Determine the [x, y] coordinate at the center of the cell enclosing the given text.  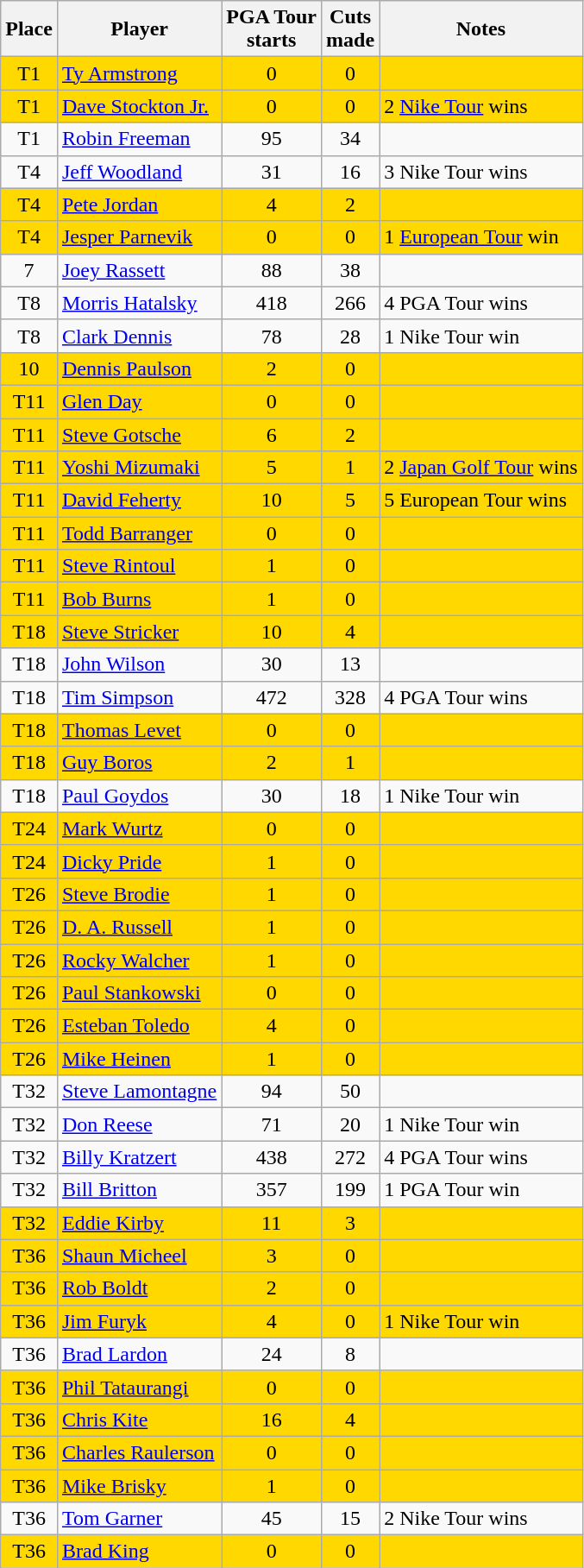
Jim Furyk [139, 1321]
Mike Brisky [139, 1485]
2 Japan Golf Tour wins [481, 468]
Mark Wurtz [139, 828]
Eddie Kirby [139, 1223]
Thomas Levet [139, 730]
266 [350, 303]
31 [272, 172]
Charles Raulerson [139, 1452]
Billy Kratzert [139, 1157]
438 [272, 1157]
David Feherty [139, 501]
Jesper Parnevik [139, 237]
88 [272, 270]
272 [350, 1157]
Paul Stankowski [139, 993]
Bill Britton [139, 1190]
D. A. Russell [139, 927]
1 European Tour win [481, 237]
Paul Goydos [139, 796]
13 [350, 664]
Notes [481, 29]
Dicky Pride [139, 861]
Guy Boros [139, 763]
Brad Lardon [139, 1354]
Tim Simpson [139, 697]
Steve Lamontagne [139, 1092]
Clark Dennis [139, 336]
328 [350, 697]
71 [272, 1124]
34 [350, 139]
Shaun Micheel [139, 1256]
20 [350, 1124]
Ty Armstrong [139, 73]
45 [272, 1519]
7 [29, 270]
28 [350, 336]
8 [350, 1354]
94 [272, 1092]
Jeff Woodland [139, 172]
95 [272, 139]
Todd Barranger [139, 533]
5 European Tour wins [481, 501]
Steve Gotsche [139, 434]
472 [272, 697]
Steve Rintoul [139, 566]
Phil Tataurangi [139, 1387]
Dennis Paulson [139, 368]
15 [350, 1519]
John Wilson [139, 664]
24 [272, 1354]
Bob Burns [139, 599]
Steve Brodie [139, 894]
Cutsmade [350, 29]
Brad King [139, 1552]
Tom Garner [139, 1519]
Dave Stockton Jr. [139, 106]
Rob Boldt [139, 1288]
418 [272, 303]
Steve Stricker [139, 632]
38 [350, 270]
Mike Heinen [139, 1059]
PGA Tourstarts [272, 29]
Yoshi Mizumaki [139, 468]
357 [272, 1190]
Rocky Walcher [139, 960]
11 [272, 1223]
Chris Kite [139, 1420]
Morris Hatalsky [139, 303]
Player [139, 29]
Esteban Toledo [139, 1026]
Robin Freeman [139, 139]
Joey Rassett [139, 270]
78 [272, 336]
1 PGA Tour win [481, 1190]
Pete Jordan [139, 205]
Don Reese [139, 1124]
Place [29, 29]
6 [272, 434]
50 [350, 1092]
3 Nike Tour wins [481, 172]
18 [350, 796]
199 [350, 1190]
Glen Day [139, 401]
